Output the [x, y] coordinate of the center of the cell containing the given text.  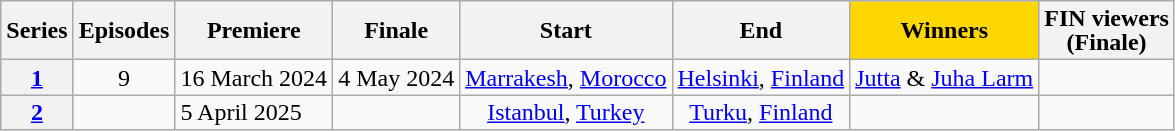
Start [566, 30]
Marrakesh, Morocco [566, 78]
FIN viewers(Finale) [1107, 30]
Helsinki, Finland [761, 78]
Turku, Finland [761, 112]
Winners [944, 30]
Episodes [124, 30]
Premiere [254, 30]
End [761, 30]
2 [37, 112]
1 [37, 78]
Series [37, 30]
Istanbul, Turkey [566, 112]
9 [124, 78]
Jutta & Juha Larm [944, 78]
5 April 2025 [254, 112]
16 March 2024 [254, 78]
Finale [396, 30]
4 May 2024 [396, 78]
